Identify which cell holds the provided text, then report its [x, y] central coordinate. 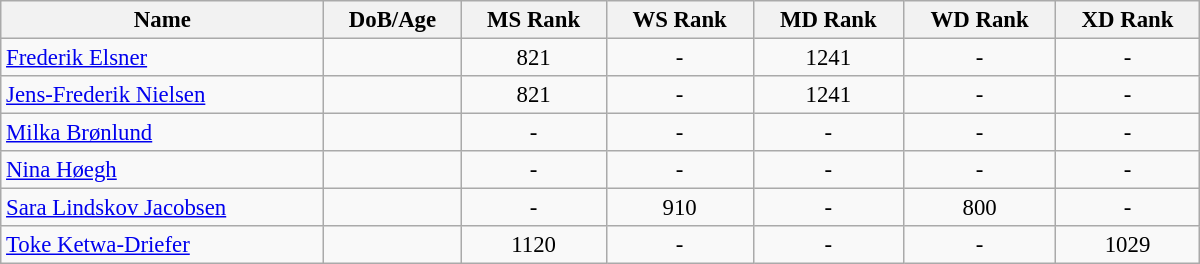
Toke Ketwa-Driefer [162, 245]
XD Rank [1128, 20]
Frederik Elsner [162, 58]
MS Rank [534, 20]
WD Rank [980, 20]
DoB/Age [392, 20]
MD Rank [828, 20]
910 [680, 208]
WS Rank [680, 20]
800 [980, 208]
Name [162, 20]
Jens-Frederik Nielsen [162, 95]
1029 [1128, 245]
Sara Lindskov Jacobsen [162, 208]
Milka Brønlund [162, 133]
Nina Høegh [162, 170]
1120 [534, 245]
